From the cell containing the given text, extract its center point as [X, Y] coordinate. 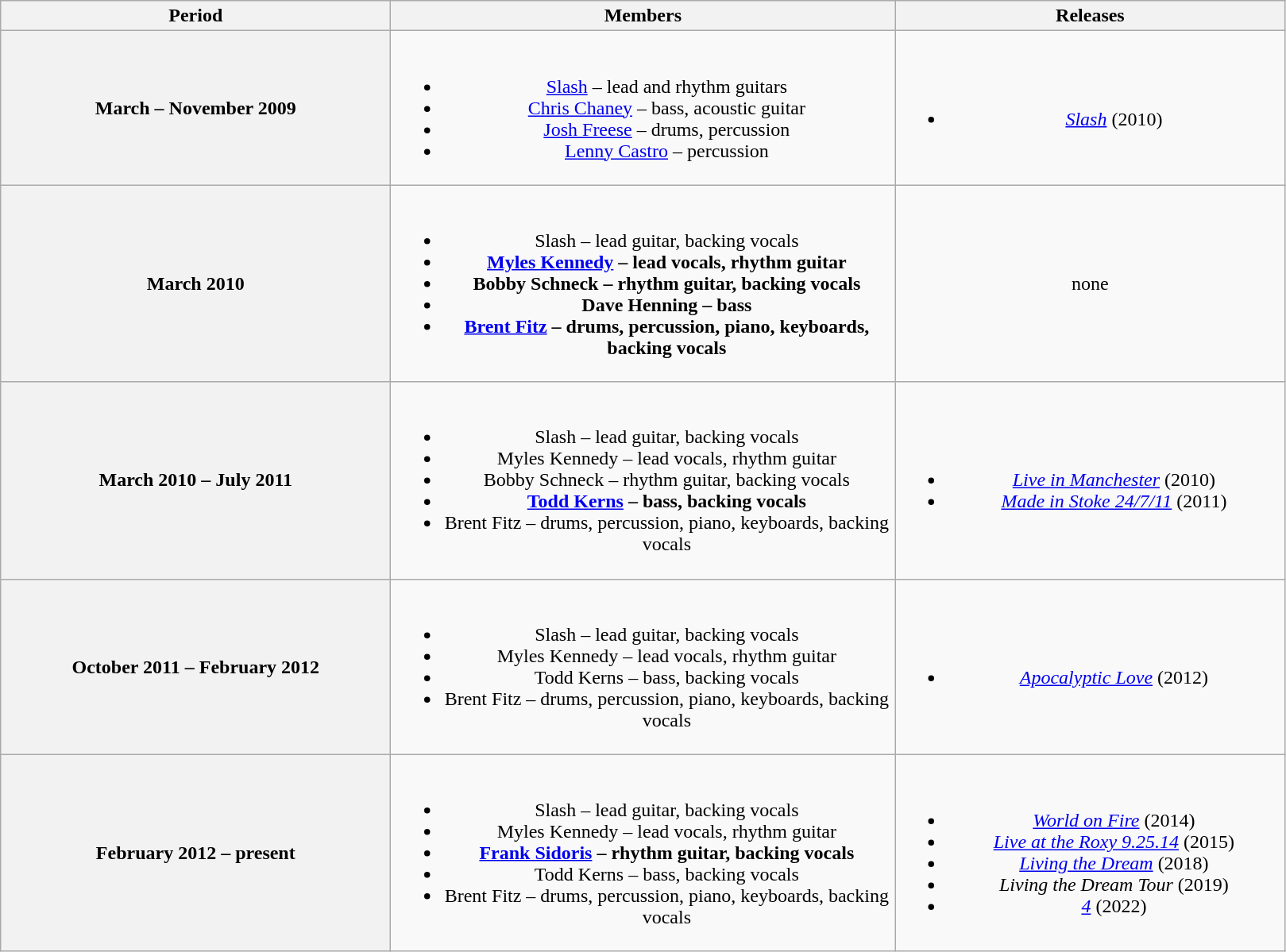
March 2010 [195, 283]
March – November 2009 [195, 108]
March 2010 – July 2011 [195, 480]
Members [643, 16]
Period [195, 16]
none [1090, 283]
Live in Manchester (2010)Made in Stoke 24/7/11 (2011) [1090, 480]
Releases [1090, 16]
Slash (2010) [1090, 108]
Apocalyptic Love (2012) [1090, 667]
October 2011 – February 2012 [195, 667]
Slash – lead and rhythm guitarsChris Chaney – bass, acoustic guitarJosh Freese – drums, percussionLenny Castro – percussion [643, 108]
World on Fire (2014)Live at the Roxy 9.25.14 (2015)Living the Dream (2018)Living the Dream Tour (2019)4 (2022) [1090, 853]
February 2012 – present [195, 853]
